Return (X, Y) of the center of cell containing provided text 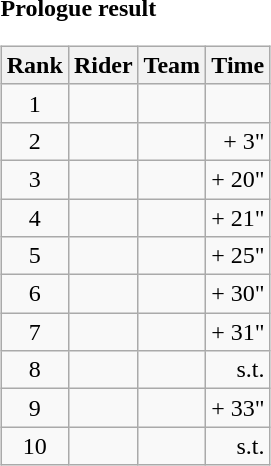
9 (34, 408)
+ 21" (238, 217)
6 (34, 294)
+ 30" (238, 294)
+ 31" (238, 332)
1 (34, 103)
Rank (34, 65)
+ 3" (238, 141)
4 (34, 217)
5 (34, 256)
+ 33" (238, 408)
10 (34, 446)
Rider (103, 65)
+ 25" (238, 256)
2 (34, 141)
Team (172, 65)
8 (34, 370)
3 (34, 179)
+ 20" (238, 179)
Time (238, 65)
7 (34, 332)
